Find where the given text appears and provide that cell's center as (x, y) coordinate. 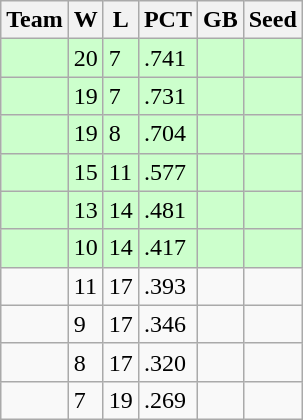
.731 (168, 96)
20 (86, 58)
15 (86, 172)
Team (35, 20)
.393 (168, 286)
L (120, 20)
.417 (168, 248)
GB (220, 20)
W (86, 20)
10 (86, 248)
Seed (272, 20)
.704 (168, 134)
.346 (168, 324)
13 (86, 210)
PCT (168, 20)
.577 (168, 172)
.481 (168, 210)
9 (86, 324)
.320 (168, 362)
.741 (168, 58)
.269 (168, 400)
